Determine the (X, Y) coordinate at the center of the cell enclosing the given text.  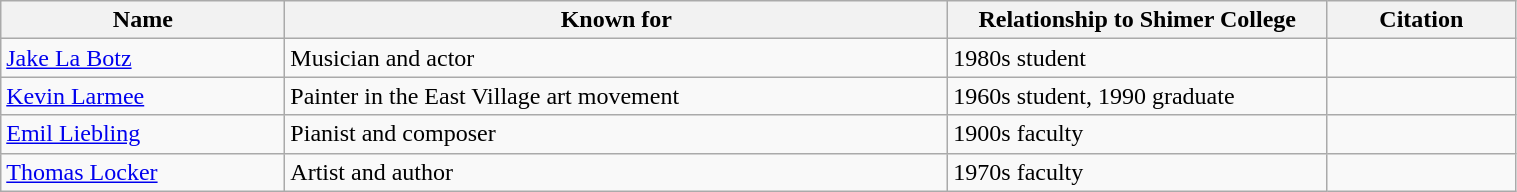
Citation (1422, 20)
Emil Liebling (143, 134)
Kevin Larmee (143, 96)
Jake La Botz (143, 58)
1970s faculty (1138, 172)
1980s student (1138, 58)
1960s student, 1990 graduate (1138, 96)
Name (143, 20)
Musician and actor (616, 58)
Relationship to Shimer College (1138, 20)
Known for (616, 20)
1900s faculty (1138, 134)
Thomas Locker (143, 172)
Pianist and composer (616, 134)
Artist and author (616, 172)
Painter in the East Village art movement (616, 96)
